Scan for the cell matching the given text and deliver its [X, Y] coordinate at center. 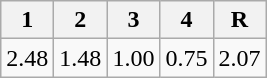
3 [134, 20]
4 [186, 20]
R [240, 20]
1.00 [134, 58]
1.48 [80, 58]
2.48 [28, 58]
2 [80, 20]
2.07 [240, 58]
1 [28, 20]
0.75 [186, 58]
